For the text-containing cell, return its midpoint in (X, Y) coordinate format. 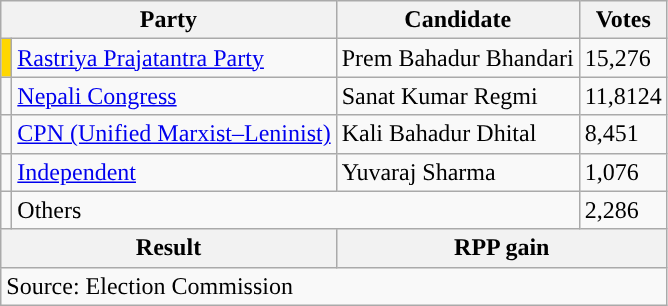
11,8124 (623, 96)
Nepali Congress (174, 96)
CPN (Unified Marxist–Leninist) (174, 134)
RPP gain (502, 248)
8,451 (623, 134)
Sanat Kumar Regmi (458, 96)
1,076 (623, 172)
Party (168, 20)
Kali Bahadur Dhital (458, 134)
Result (168, 248)
Prem Bahadur Bhandari (458, 58)
Others (296, 210)
Yuvaraj Sharma (458, 172)
Candidate (458, 20)
15,276 (623, 58)
Rastriya Prajatantra Party (174, 58)
Independent (174, 172)
Source: Election Commission (334, 286)
2,286 (623, 210)
Votes (623, 20)
